Provide the [x, y] coordinate of the cell's center where the given text is located.  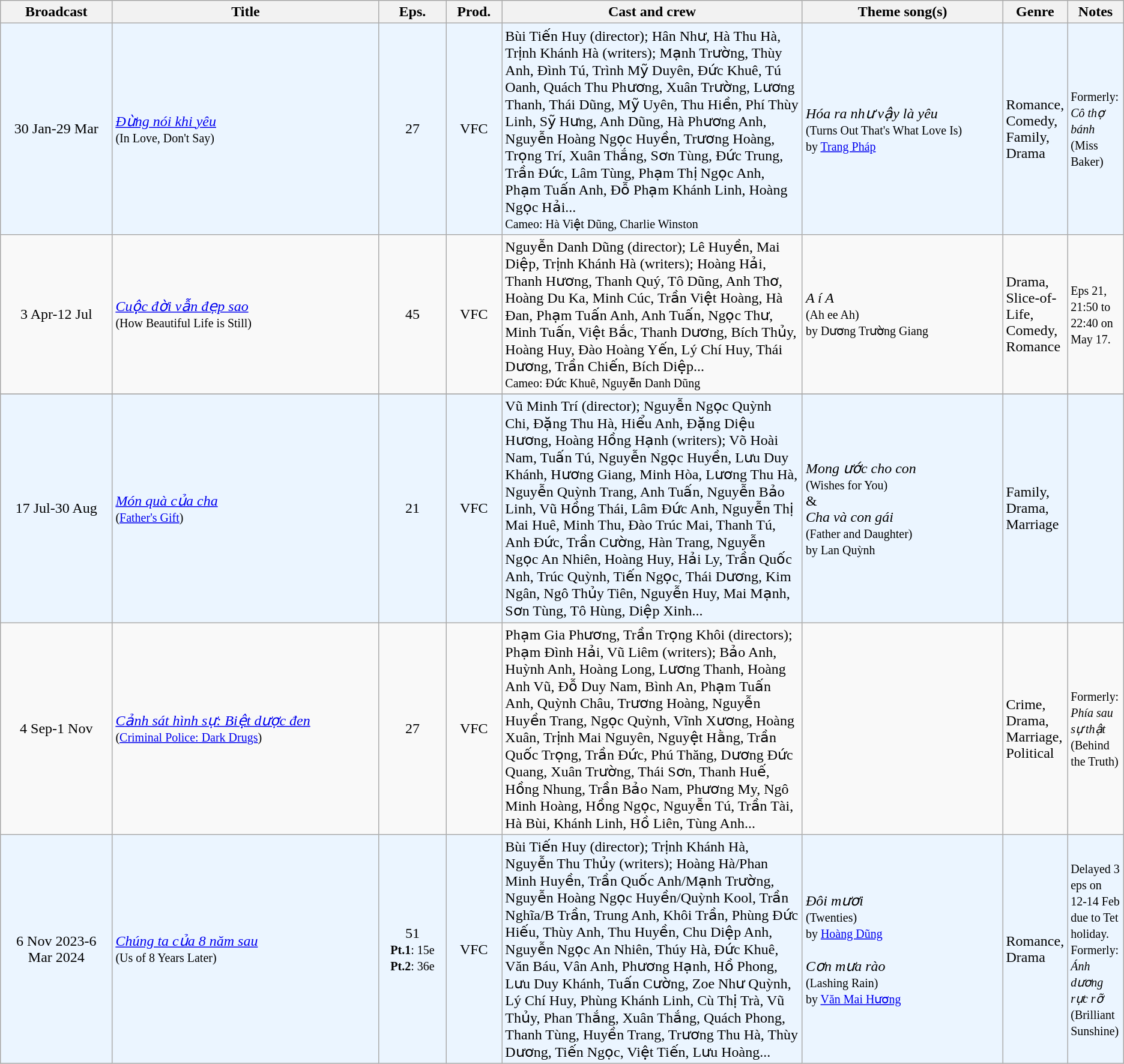
Chúng ta của 8 năm sau(Us of 8 Years Later) [246, 949]
Romance, Comedy, Family, Drama [1035, 129]
3 Apr-12 Jul [56, 314]
21 [412, 508]
Đừng nói khi yêu(In Love, Don't Say) [246, 129]
Eps 21, 21:50 to 22:40 on May 17. [1096, 314]
Genre [1035, 12]
Đôi mươi(Twenties)by Hoàng DũngCơn mưa rào(Lashing Rain)by Văn Mai Hương [902, 949]
Cảnh sát hình sự: Biệt dược đen(Criminal Police: Dark Drugs) [246, 728]
Delayed 3 eps on 12-14 Feb due to Tet holiday. Formerly: Ánh dương rực rỡ(Brilliant Sunshine) [1096, 949]
Crime, Drama, Marriage, Political [1035, 728]
30 Jan-29 Mar [56, 129]
Formerly: Cô thợ bánh(Miss Baker) [1096, 129]
Hóa ra như vậy là yêu(Turns Out That's What Love Is)by Trang Pháp [902, 129]
51 Pt.1: 15ePt.2: 36e [412, 949]
Theme song(s) [902, 12]
45 [412, 314]
6 Nov 2023-6 Mar 2024 [56, 949]
Prod. [474, 12]
Món quà của cha(Father's Gift) [246, 508]
Drama, Slice-of-Life, Comedy, Romance [1035, 314]
Title [246, 12]
Formerly: Phía sau sự thật(Behind the Truth) [1096, 728]
Cast and crew [652, 12]
Broadcast [56, 12]
A í A(Ah ee Ah)by Dương Trường Giang [902, 314]
Notes [1096, 12]
4 Sep-1 Nov [56, 728]
Family, Drama, Marriage [1035, 508]
Eps. [412, 12]
Mong ước cho con(Wishes for You)&Cha và con gái(Father and Daughter)by Lan Quỳnh [902, 508]
Romance, Drama [1035, 949]
17 Jul-30 Aug [56, 508]
Cuộc đời vẫn đẹp sao(How Beautiful Life is Still) [246, 314]
